Search for the cell housing the specified text and yield its (X, Y) center coordinate. 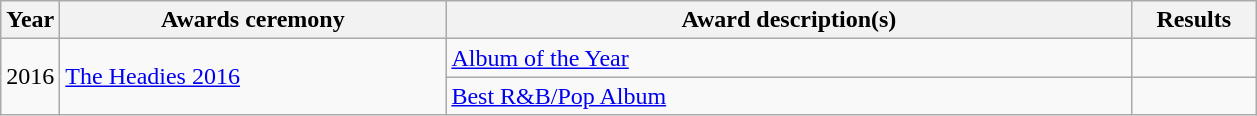
Best R&B/Pop Album (789, 96)
Awards ceremony (253, 20)
Award description(s) (789, 20)
Results (1194, 20)
The Headies 2016 (253, 77)
Album of the Year (789, 58)
2016 (30, 77)
Year (30, 20)
